Locate the cell with the specified text and output its (X, Y) center coordinate. 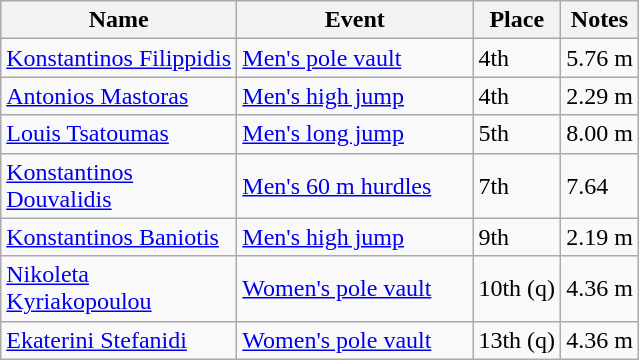
Men's 60 m hurdles (355, 186)
7.64 (600, 186)
7th (517, 186)
Konstantinos Douvalidis (119, 186)
Men's pole vault (355, 58)
2.19 m (600, 237)
Notes (600, 20)
8.00 m (600, 134)
9th (517, 237)
5.76 m (600, 58)
13th (q) (517, 340)
Men's long jump (355, 134)
Konstantinos Baniotis (119, 237)
Nikoleta Kyriakopoulou (119, 288)
Place (517, 20)
Ekaterini Stefanidi (119, 340)
Name (119, 20)
Louis Tsatoumas (119, 134)
Konstantinos Filippidis (119, 58)
Event (355, 20)
Antonios Mastoras (119, 96)
10th (q) (517, 288)
5th (517, 134)
2.29 m (600, 96)
